Detect which cell encompasses the target text, then output its [X, Y] center coordinate. 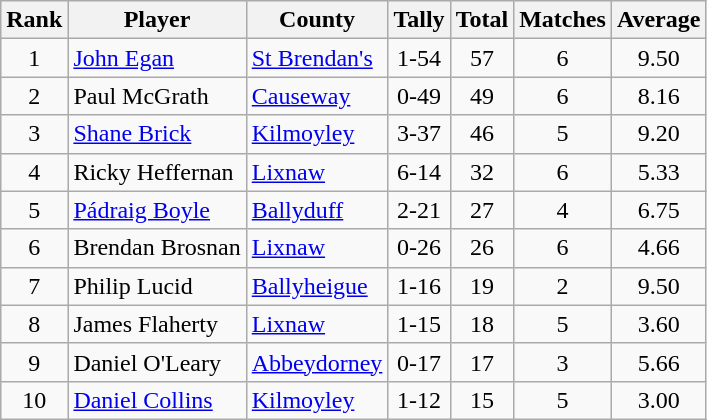
Ballyheigue [317, 286]
Causeway [317, 96]
5.33 [658, 172]
Philip Lucid [157, 286]
27 [482, 210]
Ballyduff [317, 210]
County [317, 20]
15 [482, 400]
4.66 [658, 248]
Total [482, 20]
57 [482, 58]
26 [482, 248]
Daniel Collins [157, 400]
Matches [563, 20]
Tally [419, 20]
Brendan Brosnan [157, 248]
7 [34, 286]
Ricky Heffernan [157, 172]
19 [482, 286]
17 [482, 362]
2-21 [419, 210]
6-14 [419, 172]
3-37 [419, 134]
49 [482, 96]
10 [34, 400]
Abbeydorney [317, 362]
3.00 [658, 400]
James Flaherty [157, 324]
6.75 [658, 210]
32 [482, 172]
John Egan [157, 58]
46 [482, 134]
0-17 [419, 362]
9 [34, 362]
1-16 [419, 286]
Pádraig Boyle [157, 210]
Daniel O'Leary [157, 362]
5.66 [658, 362]
8 [34, 324]
Average [658, 20]
0-49 [419, 96]
St Brendan's [317, 58]
18 [482, 324]
0-26 [419, 248]
Rank [34, 20]
1-12 [419, 400]
1 [34, 58]
3.60 [658, 324]
1-15 [419, 324]
Player [157, 20]
9.20 [658, 134]
Shane Brick [157, 134]
8.16 [658, 96]
1-54 [419, 58]
Paul McGrath [157, 96]
